Capture the cell that displays the provided text and extract its [X, Y] central coordinate. 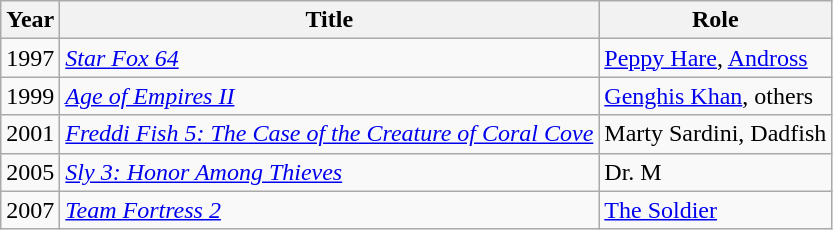
The Soldier [716, 210]
Star Fox 64 [330, 58]
Peppy Hare, Andross [716, 58]
2005 [30, 172]
Team Fortress 2 [330, 210]
Freddi Fish 5: The Case of the Creature of Coral Cove [330, 134]
Year [30, 20]
Title [330, 20]
2001 [30, 134]
Genghis Khan, others [716, 96]
Role [716, 20]
1999 [30, 96]
Marty Sardini, Dadfish [716, 134]
Dr. M [716, 172]
1997 [30, 58]
Sly 3: Honor Among Thieves [330, 172]
2007 [30, 210]
Age of Empires II [330, 96]
